Capture the cell that displays the provided text and extract its (X, Y) central coordinate. 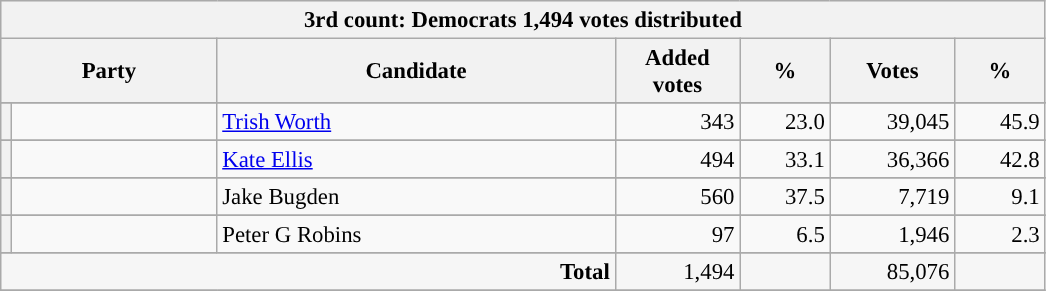
36,366 (892, 160)
Trish Worth (416, 122)
Votes (892, 72)
1,946 (892, 235)
Kate Ellis (416, 160)
Party (109, 72)
23.0 (785, 122)
42.8 (1000, 160)
Peter G Robins (416, 235)
39,045 (892, 122)
560 (678, 197)
45.9 (1000, 122)
7,719 (892, 197)
343 (678, 122)
9.1 (1000, 197)
97 (678, 235)
Candidate (416, 72)
33.1 (785, 160)
3rd count: Democrats 1,494 votes distributed (523, 20)
Jake Bugden (416, 197)
37.5 (785, 197)
494 (678, 160)
2.3 (1000, 235)
Added votes (678, 72)
6.5 (785, 235)
